Scan for the cell matching the given text and deliver its [X, Y] coordinate at center. 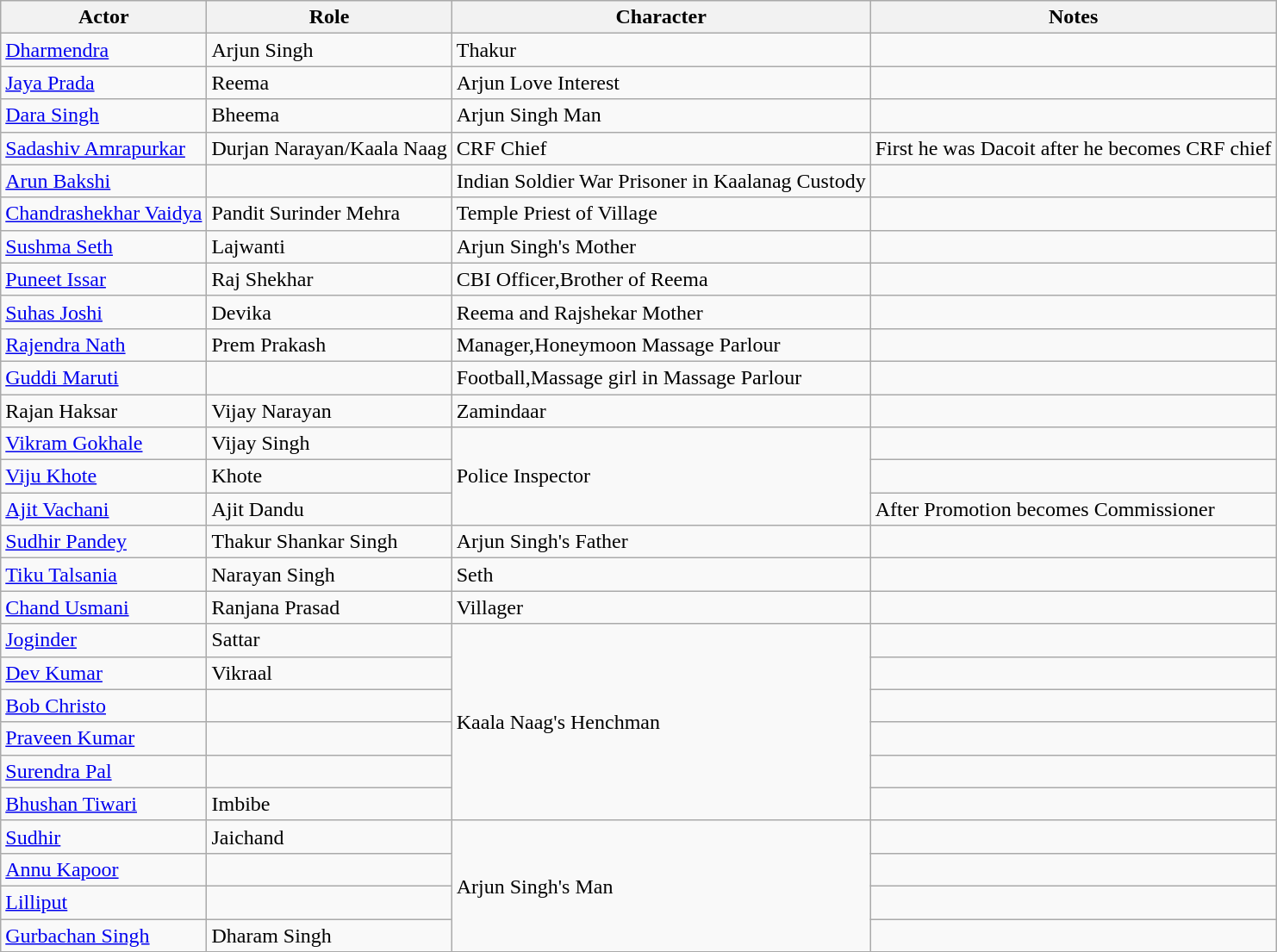
Arjun Singh [329, 50]
Reema [329, 83]
Character [661, 17]
CRF Chief [661, 148]
Jaichand [329, 837]
Viju Khote [103, 476]
Dharam Singh [329, 935]
Narayan Singh [329, 575]
Sadashiv Amrapurkar [103, 148]
After Promotion becomes Commissioner [1074, 509]
Guddi Maruti [103, 377]
Football,Massage girl in Massage Parlour [661, 377]
Surendra Pal [103, 771]
Rajendra Nath [103, 345]
Lajwanti [329, 246]
Annu Kapoor [103, 869]
Lilliput [103, 902]
Arjun Singh's Man [661, 886]
Temple Priest of Village [661, 214]
Sudhir Pandey [103, 542]
CBI Officer,Brother of Reema [661, 279]
Bob Christo [103, 706]
Role [329, 17]
Joginder [103, 640]
Sattar [329, 640]
Thakur [661, 50]
Arjun Singh's Father [661, 542]
Vijay Singh [329, 444]
Indian Soldier War Prisoner in Kaalanag Custody [661, 181]
Manager,Honeymoon Massage Parlour [661, 345]
Jaya Prada [103, 83]
Raj Shekhar [329, 279]
Prem Prakash [329, 345]
Chandrashekhar Vaidya [103, 214]
Villager [661, 607]
Police Inspector [661, 476]
Ajit Dandu [329, 509]
Sushma Seth [103, 246]
Devika [329, 312]
Arjun Singh Man [661, 115]
Ranjana Prasad [329, 607]
Khote [329, 476]
Arun Bakshi [103, 181]
Praveen Kumar [103, 738]
Kaala Naag's Henchman [661, 722]
Suhas Joshi [103, 312]
First he was Dacoit after he becomes CRF chief [1074, 148]
Puneet Issar [103, 279]
Pandit Surinder Mehra [329, 214]
Bhushan Tiwari [103, 804]
Bheema [329, 115]
Ajit Vachani [103, 509]
Tiku Talsania [103, 575]
Zamindaar [661, 411]
Dharmendra [103, 50]
Dara Singh [103, 115]
Seth [661, 575]
Rajan Haksar [103, 411]
Reema and Rajshekar Mother [661, 312]
Thakur Shankar Singh [329, 542]
Gurbachan Singh [103, 935]
Arjun Singh's Mother [661, 246]
Dev Kumar [103, 673]
Actor [103, 17]
Durjan Narayan/Kaala Naag [329, 148]
Vikraal [329, 673]
Arjun Love Interest [661, 83]
Vikram Gokhale [103, 444]
Imbibe [329, 804]
Chand Usmani [103, 607]
Notes [1074, 17]
Vijay Narayan [329, 411]
Sudhir [103, 837]
